Search for the cell housing the specified text and yield its (X, Y) center coordinate. 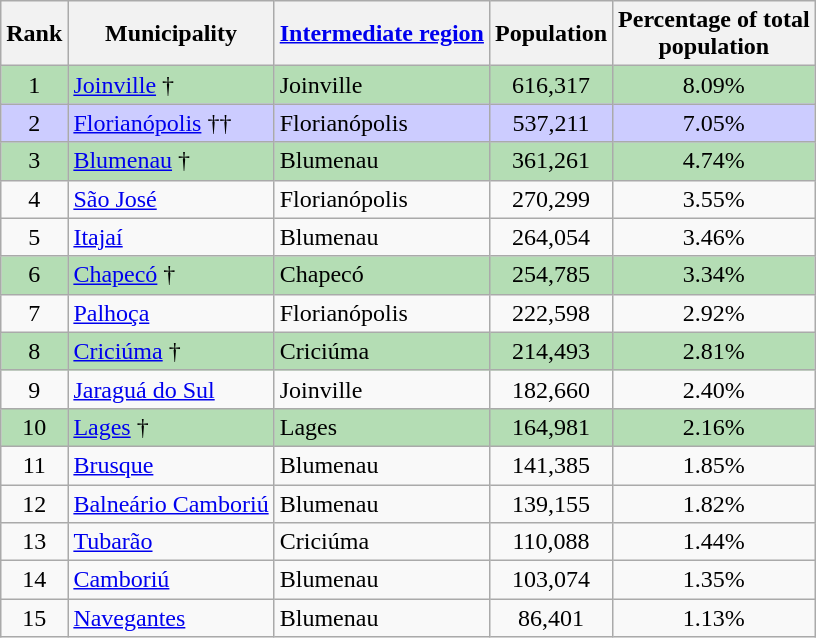
Intermediate region (382, 34)
Blumenau † (171, 161)
537,211 (550, 123)
3.55% (714, 199)
2.81% (714, 351)
Tubarão (171, 542)
2.40% (714, 389)
1.82% (714, 503)
1.13% (714, 618)
Balneário Camboriú (171, 503)
1.35% (714, 580)
254,785 (550, 275)
616,317 (550, 85)
Lages † (171, 427)
Florianópolis †† (171, 123)
10 (34, 427)
Chapecó † (171, 275)
Population (550, 34)
Percentage of totalpopulation (714, 34)
139,155 (550, 503)
8.09% (714, 85)
270,299 (550, 199)
222,598 (550, 313)
141,385 (550, 465)
7 (34, 313)
1 (34, 85)
3 (34, 161)
Itajaí (171, 237)
Jaraguá do Sul (171, 389)
Brusque (171, 465)
15 (34, 618)
Navegantes (171, 618)
São José (171, 199)
361,261 (550, 161)
9 (34, 389)
5 (34, 237)
2.92% (714, 313)
2.16% (714, 427)
103,074 (550, 580)
264,054 (550, 237)
3.46% (714, 237)
Chapecó (382, 275)
1.85% (714, 465)
14 (34, 580)
182,660 (550, 389)
6 (34, 275)
1.44% (714, 542)
164,981 (550, 427)
Rank (34, 34)
Criciúma † (171, 351)
Municipality (171, 34)
7.05% (714, 123)
11 (34, 465)
110,088 (550, 542)
2 (34, 123)
Lages (382, 427)
Palhoça (171, 313)
214,493 (550, 351)
Joinville † (171, 85)
Camboriú (171, 580)
86,401 (550, 618)
4 (34, 199)
8 (34, 351)
3.34% (714, 275)
13 (34, 542)
12 (34, 503)
4.74% (714, 161)
